Search for the cell housing the specified text and yield its [x, y] center coordinate. 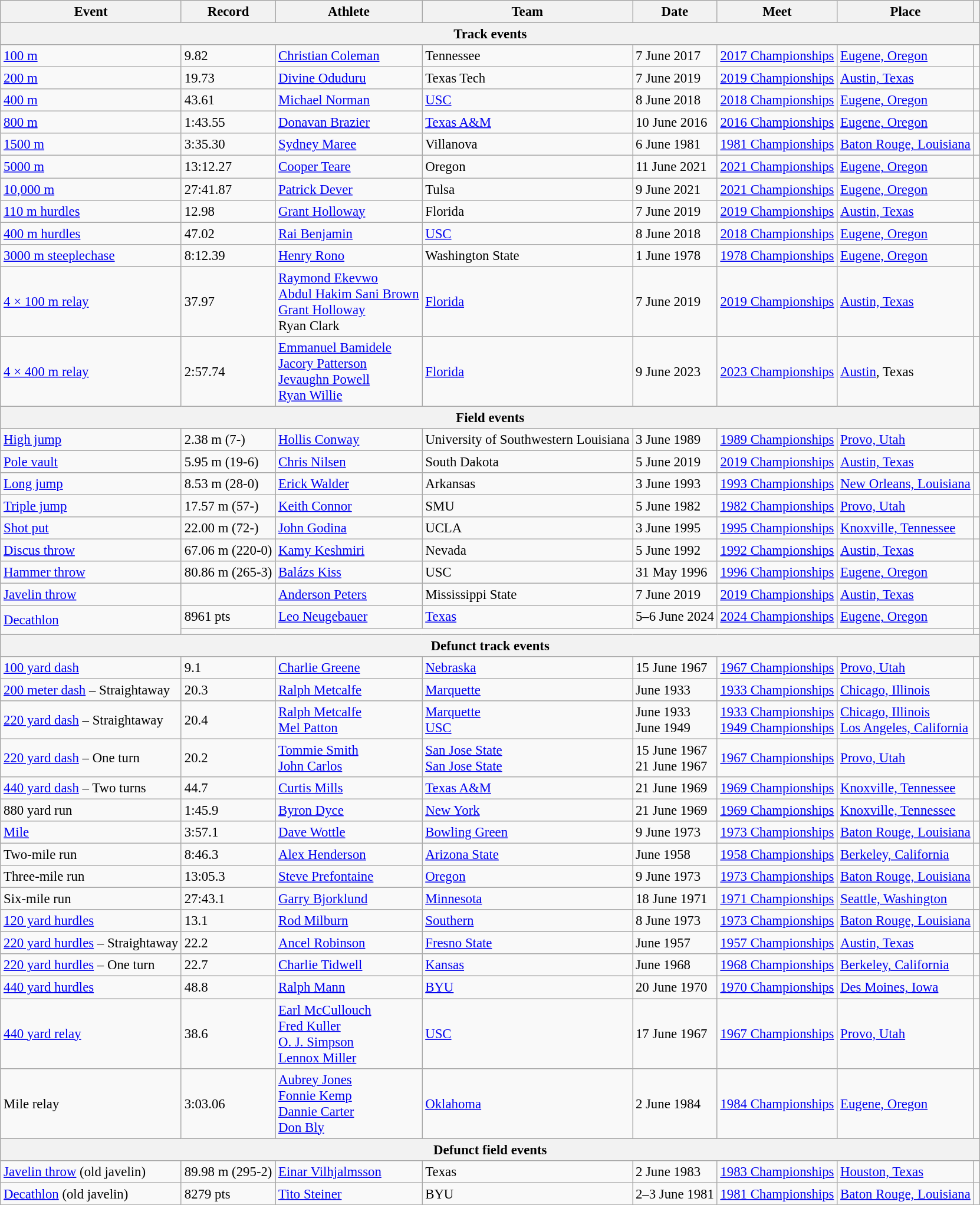
19.73 [228, 78]
3 June 1995 [675, 528]
Houston, Texas [906, 1171]
Tommie SmithJohn Carlos [349, 758]
High jump [91, 440]
200 meter dash – Straightaway [91, 690]
Two-mile run [91, 855]
Arizona State [527, 855]
Record [228, 12]
27:41.87 [228, 189]
3 June 1993 [675, 484]
Aubrey JonesFonnie KempDannie CarterDon Bly [349, 1104]
Seattle, Washington [906, 899]
11 June 2021 [675, 167]
1 June 1978 [675, 255]
Team [527, 12]
Tulsa [527, 189]
Emmanuel BamideleJacory Patterson Jevaughn PowellRyan Willie [349, 371]
Steve Prefontaine [349, 877]
John Godina [349, 528]
5.95 m (19-6) [228, 462]
1995 Championships [777, 528]
Charlie Tidwell [349, 965]
Arkansas [527, 484]
3000 m steeplechase [91, 255]
New York [527, 810]
20.4 [228, 720]
5–6 June 2024 [675, 617]
Place [906, 12]
13:05.3 [228, 877]
1993 Championships [777, 484]
440 yard relay [91, 1034]
3:03.06 [228, 1104]
1983 Championships [777, 1171]
Shot put [91, 528]
1984 Championships [777, 1104]
Decathlon [91, 620]
Patrick Dever [349, 189]
Tito Steiner [349, 1194]
Mile [91, 832]
8279 pts [228, 1194]
Grant Holloway [349, 211]
Pole vault [91, 462]
440 yard hurdles [91, 987]
4 × 400 m relay [91, 371]
Fresno State [527, 943]
48.8 [228, 987]
80.86 m (265-3) [228, 572]
Bowling Green [527, 832]
22.2 [228, 943]
15 June 1967 [675, 667]
400 m [91, 100]
9.82 [228, 56]
44.7 [228, 788]
Defunct track events [491, 646]
4 × 100 m relay [91, 302]
1957 Championships [777, 943]
7 June 2017 [675, 56]
1933 Championships1949 Championships [777, 720]
UCLA [527, 528]
220 yard hurdles – One turn [91, 965]
2 June 1984 [675, 1104]
Texas Tech [527, 78]
Keith Connor [349, 506]
89.98 m (295-2) [228, 1171]
Nevada [527, 551]
Michael Norman [349, 100]
June 1957 [675, 943]
8:46.3 [228, 855]
2 June 1983 [675, 1171]
Einar Vilhjalmsson [349, 1171]
22.00 m (72-) [228, 528]
2016 Championships [777, 123]
Nebraska [527, 667]
San Jose StateSan Jose State [527, 758]
June 1933June 1949 [675, 720]
Discus throw [91, 551]
Meet [777, 12]
1958 Championships [777, 855]
1968 Championships [777, 965]
Anderson Peters [349, 595]
220 yard dash – Straightaway [91, 720]
1:45.9 [228, 810]
20.3 [228, 690]
2024 Championships [777, 617]
Minnesota [527, 899]
Rod Milburn [349, 921]
8961 pts [228, 617]
Field events [491, 417]
120 yard hurdles [91, 921]
Earl McCullouchFred KullerO. J. Simpson Lennox Miller [349, 1034]
200 m [91, 78]
1996 Championships [777, 572]
31 May 1996 [675, 572]
5 June 1982 [675, 506]
Christian Coleman [349, 56]
17.57 m (57-) [228, 506]
University of Southwestern Louisiana [527, 440]
1982 Championships [777, 506]
38.6 [228, 1034]
Southern [527, 921]
43.61 [228, 100]
1933 Championships [777, 690]
9 June 2021 [675, 189]
Track events [491, 34]
2023 Championships [777, 371]
20 June 1970 [675, 987]
Chicago, Illinois [906, 690]
440 yard dash – Two turns [91, 788]
Villanova [527, 144]
MarquetteUSC [527, 720]
18 June 1971 [675, 899]
3:35.30 [228, 144]
17 June 1967 [675, 1034]
Mile relay [91, 1104]
2.38 m (7-) [228, 440]
67.06 m (220-0) [228, 551]
2:57.74 [228, 371]
Donavan Brazier [349, 123]
Date [675, 12]
8:12.39 [228, 255]
9.1 [228, 667]
1970 Championships [777, 987]
Raymond Ekevwo Abdul Hakim Sani BrownGrant HollowayRyan Clark [349, 302]
110 m hurdles [91, 211]
220 yard dash – One turn [91, 758]
Defunct field events [491, 1150]
Byron Dyce [349, 810]
Athlete [349, 12]
Garry Bjorklund [349, 899]
Marquette [527, 690]
Dave Wottle [349, 832]
Three-mile run [91, 877]
1971 Championships [777, 899]
SMU [527, 506]
1500 m [91, 144]
22.7 [228, 965]
220 yard hurdles – Straightaway [91, 943]
100 m [91, 56]
Hammer throw [91, 572]
Decathlon (old javelin) [91, 1194]
Hollis Conway [349, 440]
Chicago, IllinoisLos Angeles, California [906, 720]
12.98 [228, 211]
Washington State [527, 255]
20.2 [228, 758]
June 1933 [675, 690]
Rai Benjamin [349, 233]
2017 Championships [777, 56]
Oklahoma [527, 1104]
Six-mile run [91, 899]
Tennessee [527, 56]
3:57.1 [228, 832]
Henry Rono [349, 255]
2–3 June 1981 [675, 1194]
Balázs Kiss [349, 572]
Chris Nilsen [349, 462]
Javelin throw (old javelin) [91, 1171]
Des Moines, Iowa [906, 987]
10 June 2016 [675, 123]
1:43.55 [228, 123]
Ralph Mann [349, 987]
Charlie Greene [349, 667]
15 June 196721 June 1967 [675, 758]
Ancel Robinson [349, 943]
Event [91, 12]
New Orleans, Louisiana [906, 484]
Mississippi State [527, 595]
Leo Neugebauer [349, 617]
800 m [91, 123]
Sydney Maree [349, 144]
6 June 1981 [675, 144]
Curtis Mills [349, 788]
13.1 [228, 921]
Kamy Keshmiri [349, 551]
1978 Championships [777, 255]
9 June 2023 [675, 371]
Alex Henderson [349, 855]
June 1958 [675, 855]
Erick Walder [349, 484]
8 June 1973 [675, 921]
Ralph MetcalfeMel Patton [349, 720]
47.02 [228, 233]
400 m hurdles [91, 233]
27:43.1 [228, 899]
Ralph Metcalfe [349, 690]
5 June 2019 [675, 462]
5 June 1992 [675, 551]
Long jump [91, 484]
Cooper Teare [349, 167]
100 yard dash [91, 667]
880 yard run [91, 810]
1992 Championships [777, 551]
South Dakota [527, 462]
Javelin throw [91, 595]
5000 m [91, 167]
1989 Championships [777, 440]
Kansas [527, 965]
10,000 m [91, 189]
8.53 m (28-0) [228, 484]
3 June 1989 [675, 440]
June 1968 [675, 965]
37.97 [228, 302]
Triple jump [91, 506]
13:12.27 [228, 167]
Divine Oduduru [349, 78]
